Extract the (x, y) coordinate from the center of the cell holding the provided text.  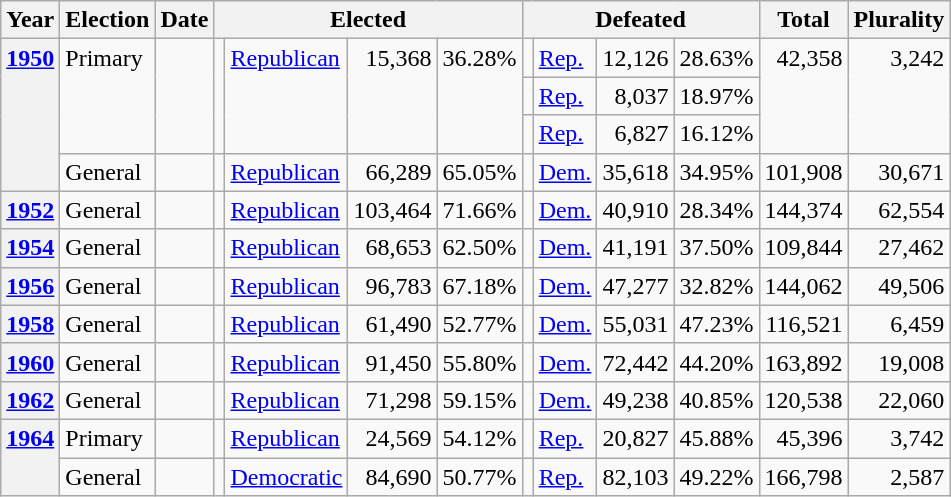
65.05% (480, 172)
34.95% (716, 172)
Date (184, 20)
49.22% (716, 477)
62,554 (899, 210)
55,031 (636, 324)
49,506 (899, 286)
Plurality (899, 20)
1958 (30, 324)
103,464 (392, 210)
20,827 (636, 438)
Year (30, 20)
67.18% (480, 286)
28.63% (716, 58)
3,742 (899, 438)
40,910 (636, 210)
Defeated (640, 20)
71.66% (480, 210)
3,242 (899, 96)
42,358 (804, 96)
54.12% (480, 438)
61,490 (392, 324)
1960 (30, 362)
Elected (368, 20)
22,060 (899, 400)
36.28% (480, 96)
40.85% (716, 400)
44.20% (716, 362)
41,191 (636, 248)
35,618 (636, 172)
109,844 (804, 248)
72,442 (636, 362)
59.15% (480, 400)
28.34% (716, 210)
163,892 (804, 362)
66,289 (392, 172)
19,008 (899, 362)
55.80% (480, 362)
120,538 (804, 400)
1950 (30, 115)
6,459 (899, 324)
2,587 (899, 477)
101,908 (804, 172)
116,521 (804, 324)
15,368 (392, 96)
50.77% (480, 477)
12,126 (636, 58)
16.12% (716, 134)
1952 (30, 210)
49,238 (636, 400)
144,062 (804, 286)
166,798 (804, 477)
1954 (30, 248)
62.50% (480, 248)
1964 (30, 457)
91,450 (392, 362)
45,396 (804, 438)
68,653 (392, 248)
1962 (30, 400)
27,462 (899, 248)
18.97% (716, 96)
82,103 (636, 477)
45.88% (716, 438)
84,690 (392, 477)
47,277 (636, 286)
144,374 (804, 210)
71,298 (392, 400)
47.23% (716, 324)
6,827 (636, 134)
8,037 (636, 96)
32.82% (716, 286)
37.50% (716, 248)
Total (804, 20)
1956 (30, 286)
Democratic (286, 477)
30,671 (899, 172)
24,569 (392, 438)
Election (108, 20)
52.77% (480, 324)
96,783 (392, 286)
